Identify which cell holds the provided text, then report its [x, y] central coordinate. 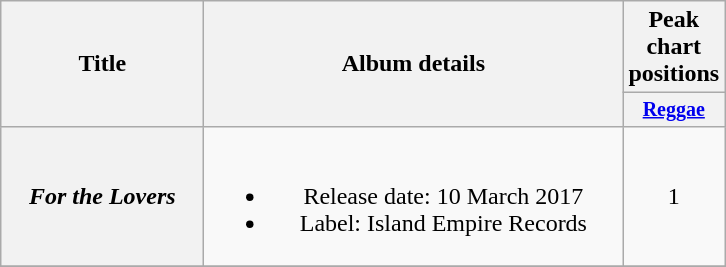
Album details [414, 64]
Reggae [674, 110]
Peak chart positions [674, 47]
1 [674, 196]
Release date: 10 March 2017Label: Island Empire Records [414, 196]
Title [102, 64]
For the Lovers [102, 196]
